From the cell containing the given text, extract its center point as [X, Y] coordinate. 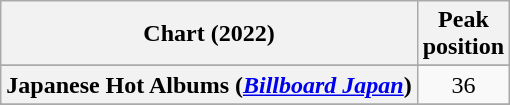
Peakposition [463, 34]
36 [463, 85]
Chart (2022) [209, 34]
Japanese Hot Albums (Billboard Japan) [209, 85]
